Locate the cell with the specified text and output its (x, y) center coordinate. 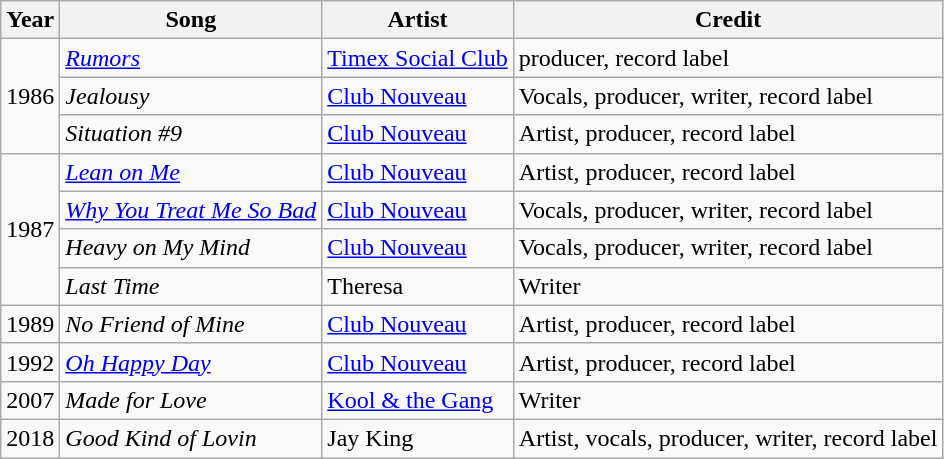
2007 (30, 400)
Heavy on My Mind (191, 248)
1987 (30, 229)
Artist (418, 20)
Good Kind of Lovin (191, 438)
Situation #9 (191, 134)
Lean on Me (191, 172)
Theresa (418, 286)
Jealousy (191, 96)
Last Time (191, 286)
1989 (30, 324)
producer, record label (728, 58)
Timex Social Club (418, 58)
No Friend of Mine (191, 324)
Oh Happy Day (191, 362)
Year (30, 20)
2018 (30, 438)
Jay King (418, 438)
Credit (728, 20)
Rumors (191, 58)
Made for Love (191, 400)
Why You Treat Me So Bad (191, 210)
1992 (30, 362)
Kool & the Gang (418, 400)
1986 (30, 96)
Song (191, 20)
Artist, vocals, producer, writer, record label (728, 438)
